Return the (X, Y) coordinate for the center point of the cell that contains the specified text.  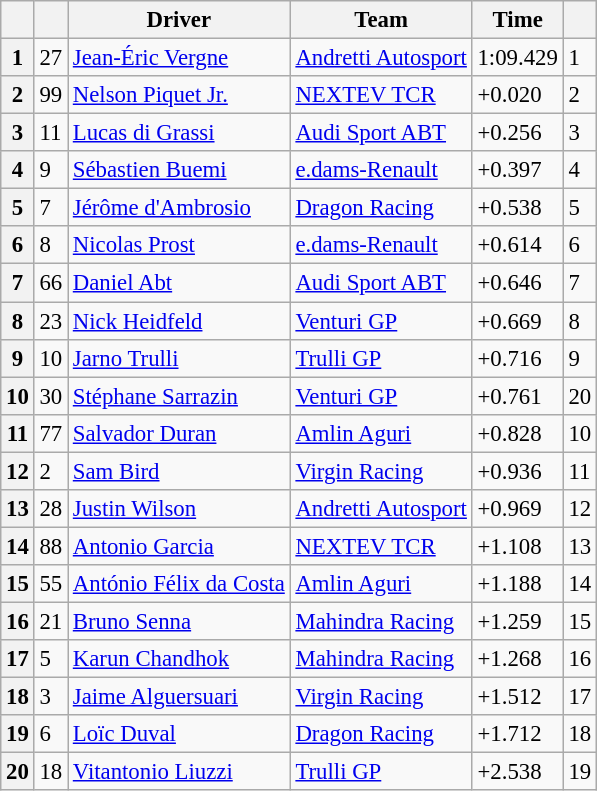
+0.936 (518, 471)
Lucas di Grassi (180, 133)
Jarno Trulli (180, 358)
Nelson Piquet Jr. (180, 95)
+0.538 (518, 208)
+1.512 (518, 697)
77 (50, 433)
António Félix da Costa (180, 584)
+1.259 (518, 621)
Team (381, 20)
Antonio Garcia (180, 546)
Salvador Duran (180, 433)
Loïc Duval (180, 734)
+1.108 (518, 546)
Driver (180, 20)
+0.761 (518, 396)
Daniel Abt (180, 283)
Bruno Senna (180, 621)
+0.828 (518, 433)
+0.669 (518, 321)
23 (50, 321)
+0.256 (518, 133)
88 (50, 546)
30 (50, 396)
Nicolas Prost (180, 245)
+0.020 (518, 95)
+0.614 (518, 245)
Sébastien Buemi (180, 170)
1:09.429 (518, 58)
Nick Heidfeld (180, 321)
+0.646 (518, 283)
Sam Bird (180, 471)
+1.188 (518, 584)
Time (518, 20)
+1.268 (518, 659)
28 (50, 509)
27 (50, 58)
+1.712 (518, 734)
Jérôme d'Ambrosio (180, 208)
21 (50, 621)
99 (50, 95)
+0.716 (518, 358)
+0.969 (518, 509)
+0.397 (518, 170)
Karun Chandhok (180, 659)
Stéphane Sarrazin (180, 396)
Vitantonio Liuzzi (180, 772)
66 (50, 283)
Justin Wilson (180, 509)
Jaime Alguersuari (180, 697)
+2.538 (518, 772)
Jean-Éric Vergne (180, 58)
55 (50, 584)
